Determine the [x, y] coordinate at the center of the cell enclosing the given text.  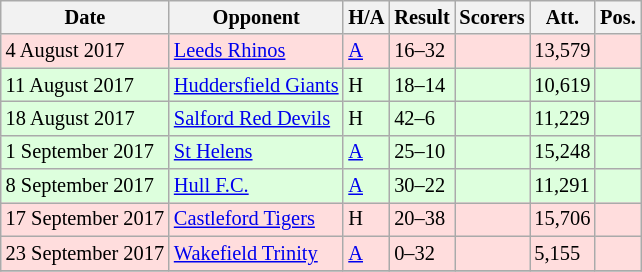
4 August 2017 [85, 51]
Opponent [256, 17]
18–14 [422, 85]
25–10 [422, 152]
0–32 [422, 253]
10,619 [563, 85]
Leeds Rhinos [256, 51]
42–6 [422, 118]
16–32 [422, 51]
1 September 2017 [85, 152]
Date [85, 17]
H/A [366, 17]
20–38 [422, 219]
Hull F.C. [256, 186]
13,579 [563, 51]
St Helens [256, 152]
15,706 [563, 219]
Scorers [492, 17]
23 September 2017 [85, 253]
18 August 2017 [85, 118]
Huddersfield Giants [256, 85]
30–22 [422, 186]
Salford Red Devils [256, 118]
15,248 [563, 152]
Castleford Tigers [256, 219]
5,155 [563, 253]
Pos. [618, 17]
Att. [563, 17]
Result [422, 17]
11,229 [563, 118]
17 September 2017 [85, 219]
8 September 2017 [85, 186]
Wakefield Trinity [256, 253]
11,291 [563, 186]
11 August 2017 [85, 85]
